Search for the cell housing the specified text and yield its (X, Y) center coordinate. 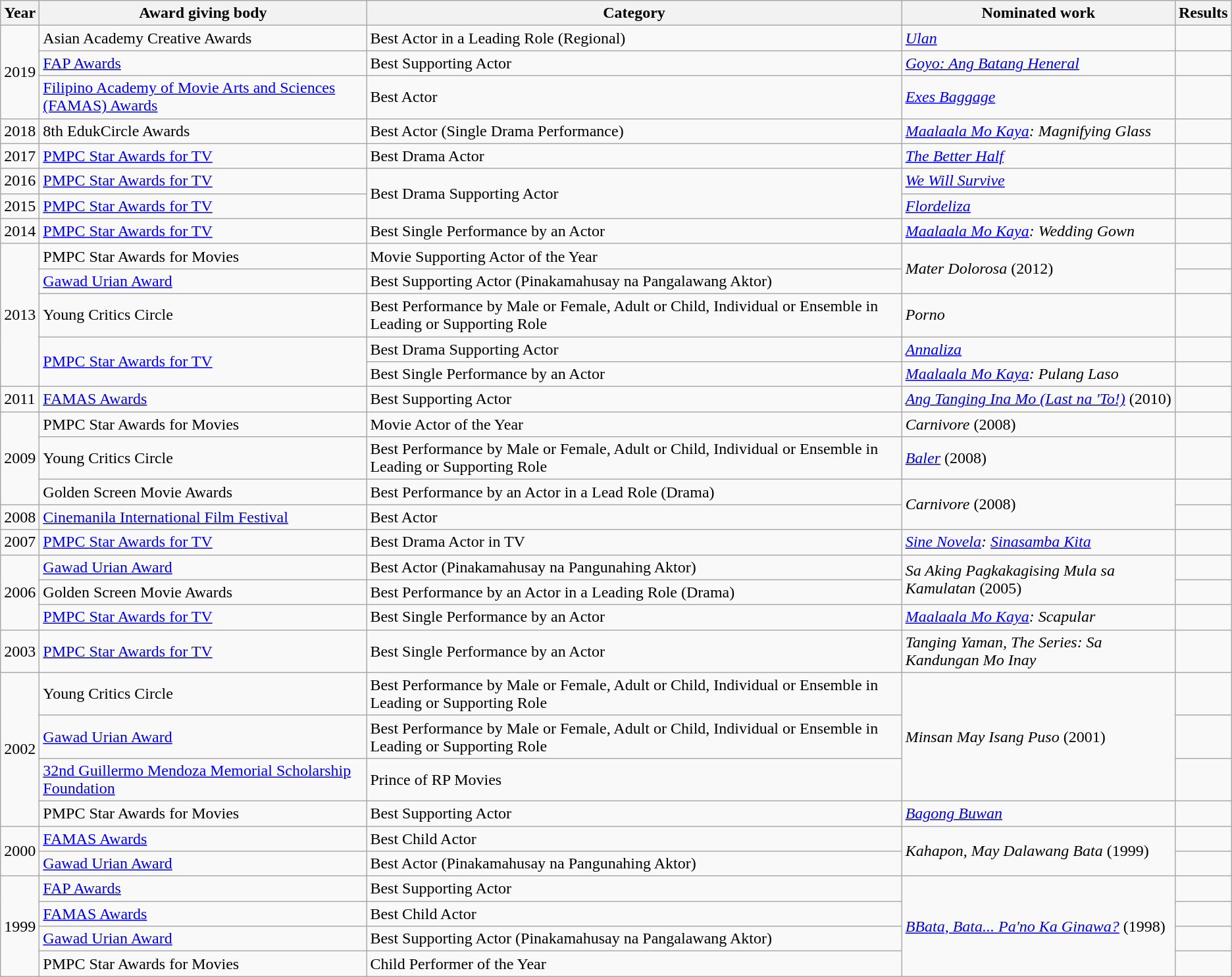
Best Drama Actor (634, 156)
Prince of RP Movies (634, 779)
Award giving body (203, 13)
Sine Novela: Sinasamba Kita (1039, 542)
Annaliza (1039, 349)
Best Actor (Single Drama Performance) (634, 131)
2006 (20, 592)
2019 (20, 72)
2000 (20, 851)
2015 (20, 206)
Baler (2008) (1039, 458)
Maalaala Mo Kaya: Wedding Gown (1039, 231)
Best Drama Actor in TV (634, 542)
2013 (20, 314)
Results (1203, 13)
Best Performance by an Actor in a Lead Role (Drama) (634, 492)
2016 (20, 181)
Best Performance by an Actor in a Leading Role (Drama) (634, 592)
Movie Supporting Actor of the Year (634, 256)
Ulan (1039, 38)
Movie Actor of the Year (634, 424)
Exes Baggage (1039, 97)
Mater Dolorosa (2012) (1039, 268)
Year (20, 13)
Maalaala Mo Kaya: Magnifying Glass (1039, 131)
2018 (20, 131)
32nd Guillermo Mendoza Memorial Scholarship Foundation (203, 779)
Porno (1039, 314)
Kahapon, May Dalawang Bata (1999) (1039, 851)
Cinemanila International Film Festival (203, 517)
Asian Academy Creative Awards (203, 38)
Child Performer of the Year (634, 964)
Tanging Yaman, The Series: Sa Kandungan Mo Inay (1039, 651)
Bagong Buwan (1039, 813)
Goyo: Ang Batang Heneral (1039, 63)
We Will Survive (1039, 181)
2017 (20, 156)
Sa Aking Pagkakagising Mula sa Kamulatan (2005) (1039, 580)
Maalaala Mo Kaya: Pulang Laso (1039, 374)
The Better Half (1039, 156)
2009 (20, 458)
2014 (20, 231)
1999 (20, 926)
2007 (20, 542)
Nominated work (1039, 13)
Maalaala Mo Kaya: Scapular (1039, 617)
Category (634, 13)
Minsan May Isang Puso (2001) (1039, 737)
Best Actor in a Leading Role (Regional) (634, 38)
BBata, Bata... Pa'no Ka Ginawa? (1998) (1039, 926)
Flordeliza (1039, 206)
Ang Tanging Ina Mo (Last na 'To!) (2010) (1039, 399)
2003 (20, 651)
8th EdukCircle Awards (203, 131)
2008 (20, 517)
2011 (20, 399)
Filipino Academy of Movie Arts and Sciences (FAMAS) Awards (203, 97)
2002 (20, 749)
